Search for the cell housing the specified text and yield its (x, y) center coordinate. 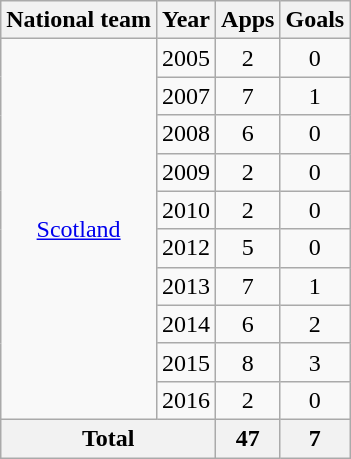
Apps (248, 20)
2008 (186, 134)
2015 (186, 362)
2009 (186, 172)
8 (248, 362)
3 (315, 362)
5 (248, 248)
Year (186, 20)
2010 (186, 210)
Scotland (79, 230)
2016 (186, 400)
47 (248, 438)
2012 (186, 248)
2014 (186, 324)
2013 (186, 286)
National team (79, 20)
2007 (186, 96)
Total (108, 438)
2005 (186, 58)
Goals (315, 20)
